Pinpoint the cell where the given text exists, returning its [X, Y] midpoint coordinate. 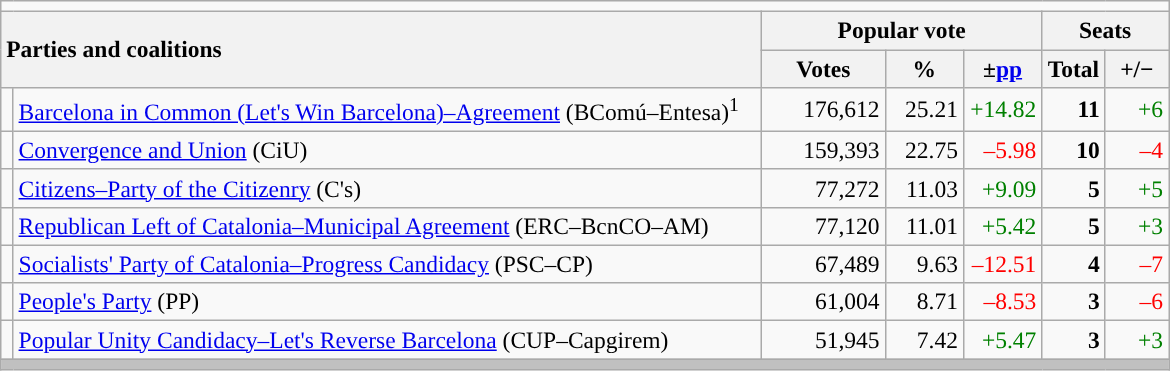
+6 [1136, 109]
Convergence and Union (CiU) [387, 150]
+5.42 [1002, 226]
11.01 [924, 226]
10 [1074, 150]
11.03 [924, 188]
25.21 [924, 109]
77,272 [824, 188]
Votes [824, 68]
Citizens–Party of the Citizenry (C's) [387, 188]
7.42 [924, 340]
Barcelona in Common (Let's Win Barcelona)–Agreement (BComú–Entesa)1 [387, 109]
159,393 [824, 150]
–7 [1136, 264]
+9.09 [1002, 188]
9.63 [924, 264]
67,489 [824, 264]
+14.82 [1002, 109]
Seats [1106, 30]
–5.98 [1002, 150]
61,004 [824, 302]
–6 [1136, 302]
Socialists' Party of Catalonia–Progress Candidacy (PSC–CP) [387, 264]
51,945 [824, 340]
Total [1074, 68]
22.75 [924, 150]
+5.47 [1002, 340]
–12.51 [1002, 264]
Republican Left of Catalonia–Municipal Agreement (ERC–BcnCO–AM) [387, 226]
Popular Unity Candidacy–Let's Reverse Barcelona (CUP–Capgirem) [387, 340]
+/− [1136, 68]
±pp [1002, 68]
% [924, 68]
Popular vote [902, 30]
–8.53 [1002, 302]
–4 [1136, 150]
People's Party (PP) [387, 302]
Parties and coalitions [382, 49]
77,120 [824, 226]
11 [1074, 109]
4 [1074, 264]
+5 [1136, 188]
8.71 [924, 302]
176,612 [824, 109]
